Search for the cell housing the specified text and yield its [x, y] center coordinate. 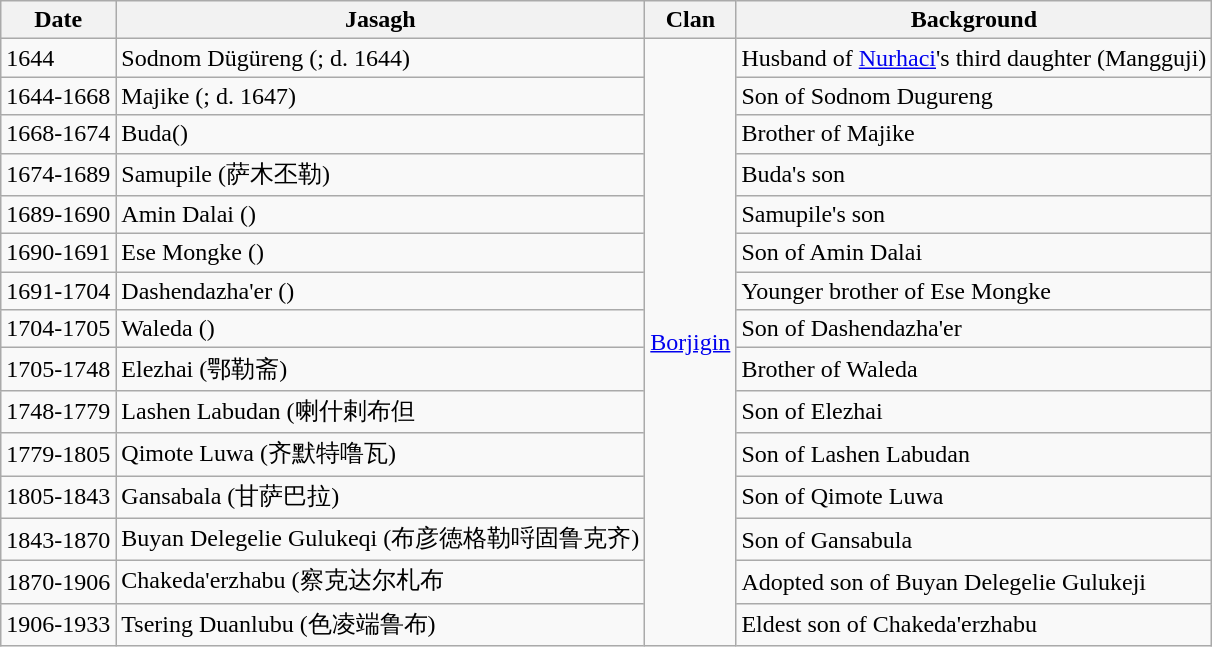
Waleda () [380, 329]
Buyan Delegelie Gulukeqi (布彦徳格勒哷固鲁克齐) [380, 540]
Younger brother of Ese Mongke [974, 291]
1674-1689 [58, 174]
1689-1690 [58, 215]
1644-1668 [58, 96]
Son of Elezhai [974, 412]
Son of Dashendazha'er [974, 329]
1705-1748 [58, 370]
Chakeda'erzhabu (察克达尔札布 [380, 582]
Date [58, 20]
Son of Qimote Luwa [974, 498]
Samupile's son [974, 215]
1843-1870 [58, 540]
Amin Dalai () [380, 215]
Son of Sodnom Dugureng [974, 96]
Background [974, 20]
Husband of Nurhaci's third daughter (Mangguji) [974, 58]
1644 [58, 58]
Son of Lashen Labudan [974, 454]
Clan [690, 20]
Lashen Labudan (喇什剌布但 [380, 412]
Qimote Luwa (齐默特噜瓦) [380, 454]
1748-1779 [58, 412]
Sodnom Dügüreng (; d. 1644) [380, 58]
1870-1906 [58, 582]
Eldest son of Chakeda'erzhabu [974, 624]
Brother of Majike [974, 134]
Elezhai (鄂勒斋) [380, 370]
Dashendazha'er () [380, 291]
Buda's son [974, 174]
Adopted son of Buyan Delegelie Gulukeji [974, 582]
1690-1691 [58, 253]
Son of Amin Dalai [974, 253]
Ese Mongke () [380, 253]
Buda() [380, 134]
1805-1843 [58, 498]
Borjigin [690, 342]
Majike (; d. 1647) [380, 96]
1906-1933 [58, 624]
1691-1704 [58, 291]
Jasagh [380, 20]
Brother of Waleda [974, 370]
1668-1674 [58, 134]
1779-1805 [58, 454]
1704-1705 [58, 329]
Son of Gansabula [974, 540]
Gansabala (甘萨巴拉) [380, 498]
Samupile (萨木丕勒) [380, 174]
Tsering Duanlubu (色凌端鲁布) [380, 624]
